Determine the [X, Y] coordinate at the center of the cell enclosing the given text.  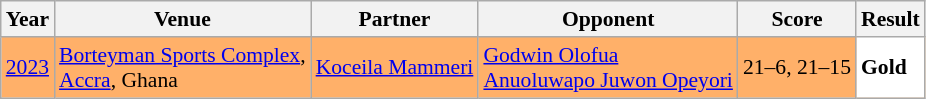
Borteyman Sports Complex,Accra, Ghana [182, 68]
Koceila Mammeri [395, 68]
Score [797, 19]
2023 [28, 68]
Year [28, 19]
Result [890, 19]
Godwin Olofua Anuoluwapo Juwon Opeyori [608, 68]
21–6, 21–15 [797, 68]
Venue [182, 19]
Gold [890, 68]
Opponent [608, 19]
Partner [395, 19]
